Determine the (X, Y) coordinate at the center of the cell enclosing the given text.  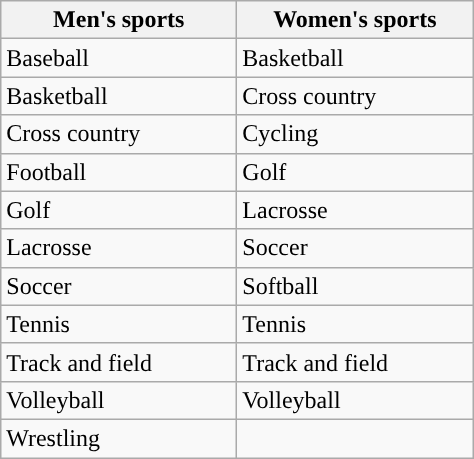
Softball (355, 286)
Wrestling (119, 438)
Cycling (355, 134)
Women's sports (355, 20)
Baseball (119, 58)
Men's sports (119, 20)
Football (119, 172)
